Return the [X, Y] coordinate for the center point of the cell that contains the specified text.  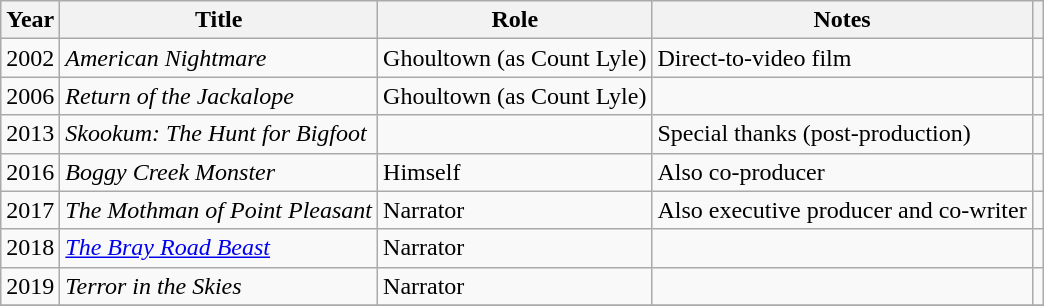
2016 [30, 172]
2002 [30, 58]
Notes [842, 20]
2017 [30, 210]
American Nightmare [219, 58]
Title [219, 20]
2013 [30, 134]
Direct-to-video film [842, 58]
2006 [30, 96]
Return of the Jackalope [219, 96]
Terror in the Skies [219, 286]
Year [30, 20]
2019 [30, 286]
Also executive producer and co-writer [842, 210]
The Mothman of Point Pleasant [219, 210]
2018 [30, 248]
The Bray Road Beast [219, 248]
Role [515, 20]
Skookum: The Hunt for Bigfoot [219, 134]
Also co-producer [842, 172]
Special thanks (post-production) [842, 134]
Boggy Creek Monster [219, 172]
Himself [515, 172]
